For the text-containing cell, return its midpoint in [x, y] coordinate format. 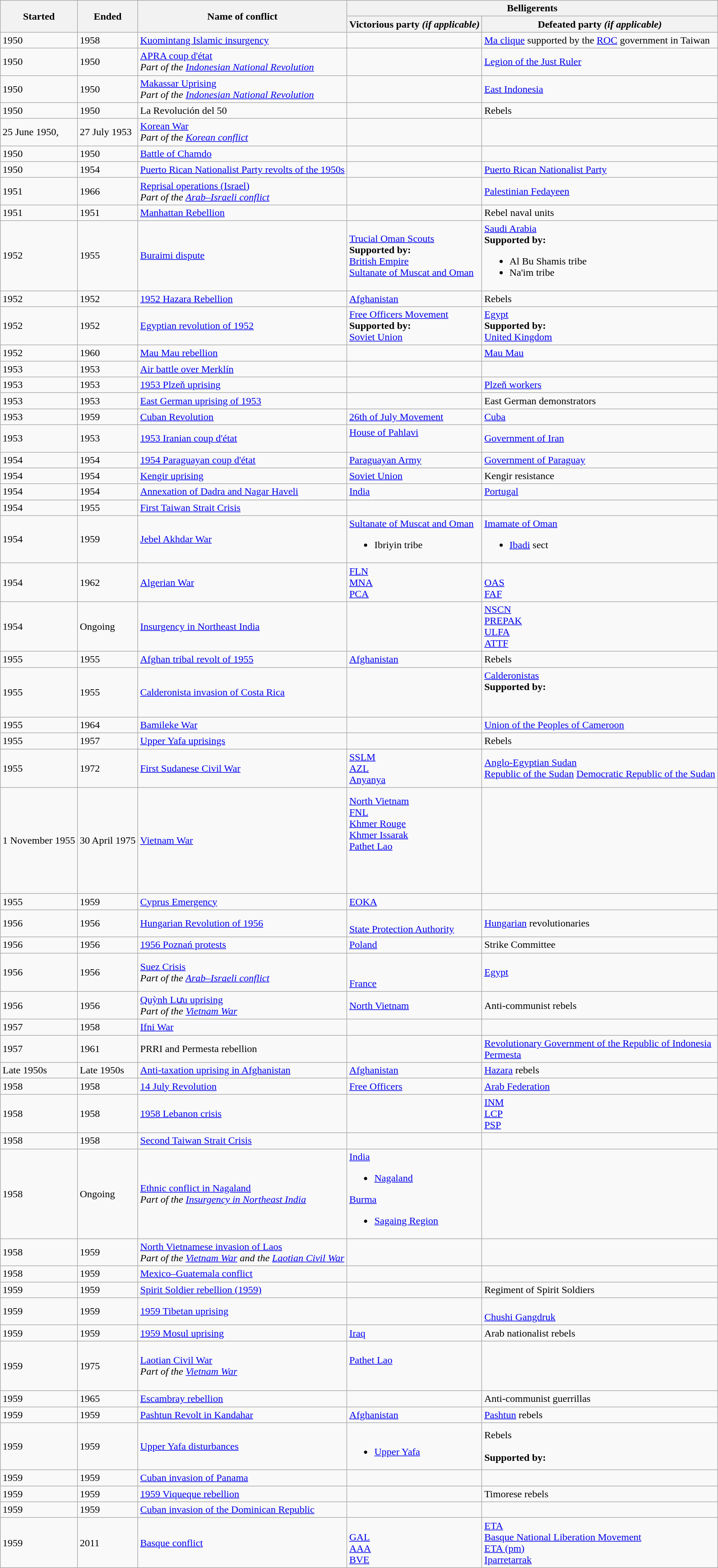
Chushi Gangdruk [600, 1311]
East German demonstrators [600, 401]
1953 Iranian coup d'état [243, 439]
Started [39, 16]
25 June 1950, [39, 132]
GAL AAA BVE [414, 1542]
Annexation of Dadra and Nagar Haveli [243, 492]
Pathet Lao [414, 1366]
Mau Mau [600, 353]
Puerto Rican Nationalist Party revolts of the 1950s [243, 169]
1954 Paraguayan coup d'état [243, 460]
Plzeň workers [600, 385]
Bamileke War [243, 725]
1961 [108, 1049]
Cuba [600, 417]
Hazara rebels [600, 1070]
Belligerents [532, 8]
Regiment of Spirit Soldiers [600, 1290]
ETA Basque National Liberation Movement ETA (pm) Iparretarrak [600, 1542]
SSLM AZL Anyanya [414, 768]
Buraimi dispute [243, 255]
Hungarian revolutionaries [600, 923]
East Indonesia [600, 89]
Korean War Part of the Korean conflict [243, 132]
Manhattan Rebellion [243, 213]
Calderonista invasion of Costa Rica [243, 692]
1953 Plzeň uprising [243, 385]
1 November 1955 [39, 841]
PRRI and Permesta rebellion [243, 1049]
Insurgency in Northeast India [243, 626]
1958 Lebanon crisis [243, 1114]
Trucial Oman ScoutsSupported by: British Empire Sultanate of Muscat and Oman [414, 255]
North Vietnam FNL Khmer Rouge Khmer Issarak Pathet Lao [414, 841]
27 July 1953 [108, 132]
1956 Poznań protests [243, 945]
Upper Yafa disturbances [243, 1446]
Legion of the Just Ruler [600, 62]
Air battle over Merklín [243, 369]
Escambray rebellion [243, 1399]
Mexico–Guatemala conflict [243, 1274]
Puerto Rican Nationalist Party [600, 169]
Defeated party (if applicable) [600, 24]
Spirit Soldier rebellion (1959) [243, 1290]
Quỳnh Lưu uprisingPart of the Vietnam War [243, 1005]
Ended [108, 16]
Egyptian revolution of 1952 [243, 326]
Cuban invasion of the Dominican Republic [243, 1510]
2011 [108, 1542]
Second Taiwan Strait Crisis [243, 1141]
IndiaNagaland Burma Sagaing Region [414, 1193]
Cuban Revolution [243, 417]
Name of conflict [243, 16]
Soviet Union [414, 476]
Free Officers [414, 1086]
1975 [108, 1366]
Cyprus Emergency [243, 902]
1960 [108, 353]
RebelsSupported by: [600, 1446]
1959 Mosul uprising [243, 1333]
Egypt [600, 972]
Vietnam War [243, 841]
Imamate of OmanIbadi sect [600, 539]
OAS FAF [600, 582]
Ma clique supported by the ROC government in Taiwan [600, 40]
Iraq [414, 1333]
Poland [414, 945]
Basque conflict [243, 1542]
Battle of Chamdo [243, 154]
India [414, 492]
1972 [108, 768]
Anti-communist guerrillas [600, 1399]
Ifni War [243, 1027]
Makassar Uprising Part of the Indonesian National Revolution [243, 89]
Revolutionary Government of the Republic of IndonesiaPermesta [600, 1049]
NSCNPREPAK ULFA ATTF [600, 626]
Jebel Akhdar War [243, 539]
Government of Iran [600, 439]
Saudi ArabiaSupported by:Al Bu Shamis tribeNa'im tribe [600, 255]
26th of July Movement [414, 417]
Hungarian Revolution of 1956 [243, 923]
Timorese rebels [600, 1494]
Afghan tribal revolt of 1955 [243, 659]
Ethnic conflict in NagalandPart of the Insurgency in Northeast India [243, 1193]
La Revolución del 50 [243, 110]
France [414, 972]
1952 Hazara Rebellion [243, 298]
Kengir uprising [243, 476]
Suez CrisisPart of the Arab–Israeli conflict [243, 972]
INM LCP PSP [600, 1114]
30 April 1975 [108, 841]
Government of Paraguay [600, 460]
Sultanate of Muscat and OmanIbriyin tribe [414, 539]
Kengir resistance [600, 476]
Paraguayan Army [414, 460]
1959 Viqueque rebellion [243, 1494]
North Vietnam [414, 1005]
Union of the Peoples of Cameroon [600, 725]
CalderonistasSupported by: [600, 692]
State Protection Authority [414, 923]
Reprisal operations (Israel)Part of the Arab–Israeli conflict [243, 191]
House of Pahlavi [414, 439]
Mau Mau rebellion [243, 353]
Portugal [600, 492]
1959 Tibetan uprising [243, 1311]
1965 [108, 1399]
Laotian Civil WarPart of the Vietnam War [243, 1366]
Rebel naval units [600, 213]
Strike Committee [600, 945]
Pashtun Revolt in Kandahar [243, 1415]
Cuban invasion of Panama [243, 1478]
Anti-taxation uprising in Afghanistan [243, 1070]
Anti-communist rebels [600, 1005]
Victorious party (if applicable) [414, 24]
1962 [108, 582]
Arab nationalist rebels [600, 1333]
First Sudanese Civil War [243, 768]
Arab Federation [600, 1086]
1966 [108, 191]
FLN MNA PCA [414, 582]
14 July Revolution [243, 1086]
Free Officers MovementSupported by: Soviet Union [414, 326]
Upper Yafa [414, 1446]
1964 [108, 725]
Algerian War [243, 582]
APRA coup d'état Part of the Indonesian National Revolution [243, 62]
Palestinian Fedayeen [600, 191]
East German uprising of 1953 [243, 401]
North Vietnamese invasion of LaosPart of the Vietnam War and the Laotian Civil War [243, 1252]
Anglo-Egyptian Sudan Republic of the Sudan Democratic Republic of the Sudan [600, 768]
Pashtun rebels [600, 1415]
EgyptSupported by: United Kingdom [600, 326]
Kuomintang Islamic insurgency [243, 40]
EOKA [414, 902]
Upper Yafa uprisings [243, 741]
First Taiwan Strait Crisis [243, 508]
